Capture the cell that displays the provided text and extract its [x, y] central coordinate. 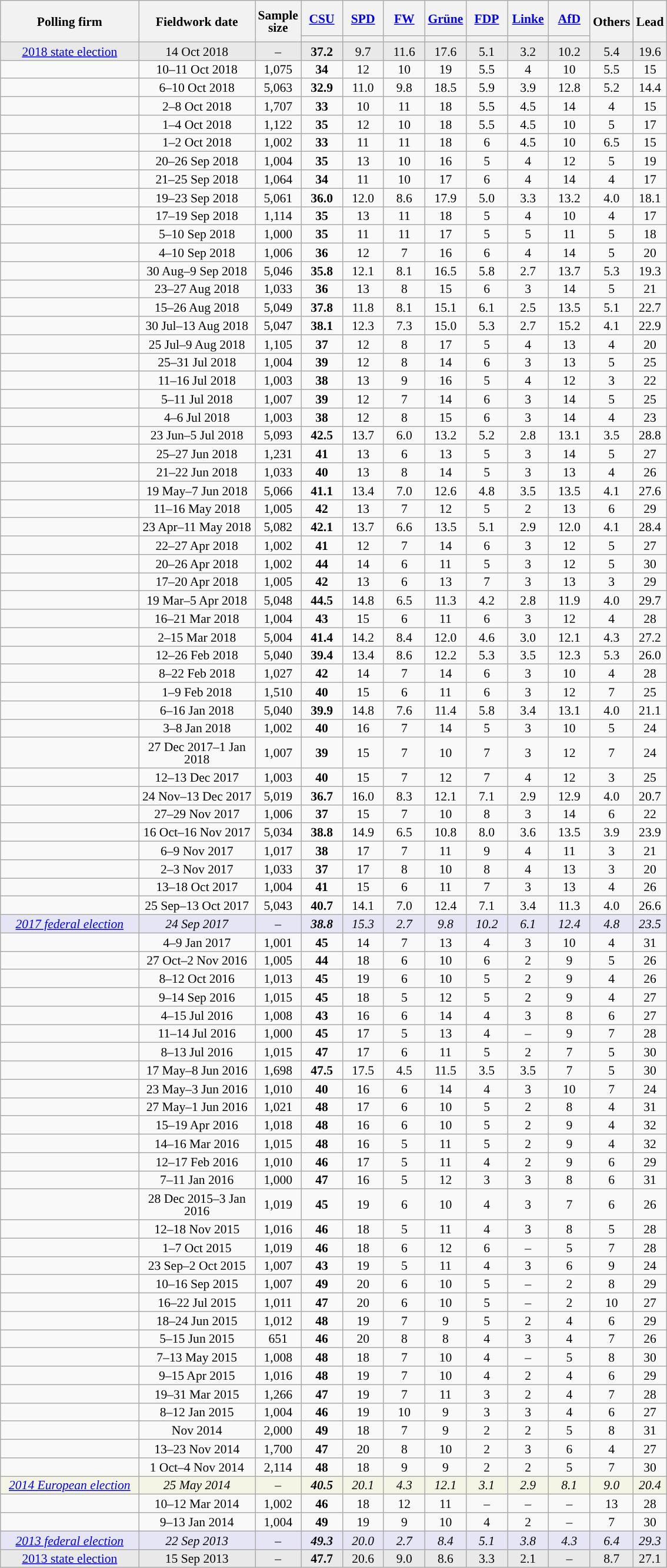
7–11 Jan 2016 [197, 1180]
5–10 Sep 2018 [197, 234]
49.3 [322, 1540]
6–9 Nov 2017 [197, 850]
27.2 [651, 636]
3.2 [528, 51]
25 Jul–9 Aug 2018 [197, 343]
41.4 [322, 636]
1,018 [278, 1126]
22.7 [651, 307]
40.7 [322, 906]
7.3 [404, 326]
2013 federal election [69, 1540]
39.9 [322, 710]
26.0 [651, 655]
6–10 Oct 2018 [197, 88]
5,049 [278, 307]
16 Oct–16 Nov 2017 [197, 833]
16–22 Jul 2015 [197, 1302]
37.8 [322, 307]
19.3 [651, 271]
8–13 Jul 2016 [197, 1052]
5.9 [486, 88]
16.5 [445, 271]
28.8 [651, 435]
1,012 [278, 1321]
22–27 Apr 2018 [197, 546]
12–13 Dec 2017 [197, 778]
2–15 Mar 2018 [197, 636]
16.0 [363, 795]
1–2 Oct 2018 [197, 142]
Grüne [445, 18]
5,043 [278, 906]
14–16 Mar 2016 [197, 1143]
27.6 [651, 491]
9.7 [363, 51]
13–18 Oct 2017 [197, 887]
4–15 Jul 2016 [197, 1015]
5,093 [278, 435]
FW [404, 18]
36.0 [322, 198]
4.2 [486, 600]
12.2 [445, 655]
11.5 [445, 1070]
Fieldwork date [197, 21]
11–14 Jul 2016 [197, 1034]
19 Mar–5 Apr 2018 [197, 600]
2014 European election [69, 1486]
2,114 [278, 1467]
1,064 [278, 179]
1,707 [278, 106]
8–12 Oct 2016 [197, 979]
4–10 Sep 2018 [197, 253]
27–29 Nov 2017 [197, 814]
17.5 [363, 1070]
4.6 [486, 636]
2013 state election [69, 1559]
11.6 [404, 51]
15–19 Apr 2016 [197, 1126]
16–21 Mar 2018 [197, 619]
29.7 [651, 600]
27.1 [651, 1559]
11.4 [445, 710]
41.1 [322, 491]
8–22 Feb 2018 [197, 674]
17 May–8 Jun 2016 [197, 1070]
28 Dec 2015–3 Jan 2016 [197, 1205]
37.2 [322, 51]
2–8 Oct 2018 [197, 106]
5,004 [278, 636]
2.5 [528, 307]
20–26 Sep 2018 [197, 161]
9–14 Sep 2016 [197, 997]
651 [278, 1339]
35.8 [322, 271]
9–15 Apr 2015 [197, 1375]
11.0 [363, 88]
42.1 [322, 527]
1,231 [278, 454]
19.6 [651, 51]
12–26 Feb 2018 [197, 655]
2.1 [528, 1559]
3.6 [528, 833]
1,105 [278, 343]
14.9 [363, 833]
20.0 [363, 1540]
25 Sep–13 Oct 2017 [197, 906]
23 Jun–5 Jul 2018 [197, 435]
5,048 [278, 600]
5,047 [278, 326]
5,063 [278, 88]
20–26 Apr 2018 [197, 563]
38.1 [322, 326]
18–24 Jun 2015 [197, 1321]
2017 federal election [69, 923]
19–31 Mar 2015 [197, 1394]
AfD [569, 18]
18.1 [651, 198]
19–23 Sep 2018 [197, 198]
23.5 [651, 923]
10–12 Mar 2014 [197, 1503]
15.3 [363, 923]
17.6 [445, 51]
5–11 Jul 2018 [197, 399]
23 Sep–2 Oct 2015 [197, 1266]
5,034 [278, 833]
4–6 Jul 2018 [197, 418]
1 Oct–4 Nov 2014 [197, 1467]
22 Sep 2013 [197, 1540]
12.6 [445, 491]
2–3 Nov 2017 [197, 869]
30 Aug–9 Sep 2018 [197, 271]
20.4 [651, 1486]
1–7 Oct 2015 [197, 1247]
7–13 May 2015 [197, 1357]
23–27 Aug 2018 [197, 289]
24 Sep 2017 [197, 923]
1,122 [278, 125]
4–9 Jan 2017 [197, 942]
1,013 [278, 979]
5–15 Jun 2015 [197, 1339]
21.1 [651, 710]
1,001 [278, 942]
47.5 [322, 1070]
27 May–1 Jun 2016 [197, 1107]
3.8 [528, 1540]
1,075 [278, 69]
Linke [528, 18]
17.9 [445, 198]
12.8 [569, 88]
1,700 [278, 1449]
8.0 [486, 833]
10–16 Sep 2015 [197, 1285]
6.4 [612, 1540]
17–20 Apr 2018 [197, 582]
SPD [363, 18]
17–19 Sep 2018 [197, 215]
47.7 [322, 1559]
30 Jul–13 Aug 2018 [197, 326]
12–18 Nov 2015 [197, 1229]
20.7 [651, 795]
23 Apr–11 May 2018 [197, 527]
5,082 [278, 527]
40.5 [322, 1486]
22.9 [651, 326]
24 Nov–13 Dec 2017 [197, 795]
13–23 Nov 2014 [197, 1449]
2018 state election [69, 51]
11–16 May 2018 [197, 508]
12–17 Feb 2016 [197, 1162]
27 Oct–2 Nov 2016 [197, 960]
15 Sep 2013 [197, 1559]
15.2 [569, 326]
Others [612, 21]
1,027 [278, 674]
15.1 [445, 307]
28.4 [651, 527]
Samplesize [278, 21]
6.6 [404, 527]
1,017 [278, 850]
7.6 [404, 710]
1,021 [278, 1107]
23 [651, 418]
1,266 [278, 1394]
19 May–7 Jun 2018 [197, 491]
14.2 [363, 636]
5,061 [278, 198]
8.7 [612, 1559]
1–9 Feb 2018 [197, 692]
1,011 [278, 1302]
14 Oct 2018 [197, 51]
32.9 [322, 88]
36.7 [322, 795]
11–16 Jul 2018 [197, 381]
5,046 [278, 271]
10–11 Oct 2018 [197, 69]
5,019 [278, 795]
5.4 [612, 51]
21–22 Jun 2018 [197, 472]
23 May–3 Jun 2016 [197, 1088]
1,510 [278, 692]
15–26 Aug 2018 [197, 307]
2,000 [278, 1430]
3.0 [528, 636]
6.0 [404, 435]
8.3 [404, 795]
Lead [651, 21]
42.5 [322, 435]
18.5 [445, 88]
26.6 [651, 906]
1–4 Oct 2018 [197, 125]
5,066 [278, 491]
23.9 [651, 833]
12.9 [569, 795]
20.1 [363, 1486]
21–25 Sep 2018 [197, 179]
25–27 Jun 2018 [197, 454]
Nov 2014 [197, 1430]
6–16 Jan 2018 [197, 710]
CSU [322, 18]
39.4 [322, 655]
25 May 2014 [197, 1486]
8–12 Jan 2015 [197, 1412]
29.3 [651, 1540]
1,698 [278, 1070]
3–8 Jan 2018 [197, 728]
44.5 [322, 600]
14.1 [363, 906]
10.8 [445, 833]
3.1 [486, 1486]
20.6 [363, 1559]
27 Dec 2017–1 Jan 2018 [197, 753]
11.9 [569, 600]
Polling firm [69, 21]
5.0 [486, 198]
FDP [486, 18]
14.4 [651, 88]
11.8 [363, 307]
25–31 Jul 2018 [197, 362]
1,114 [278, 215]
15.0 [445, 326]
9–13 Jan 2014 [197, 1522]
